From the cell containing the given text, extract its center point as [x, y] coordinate. 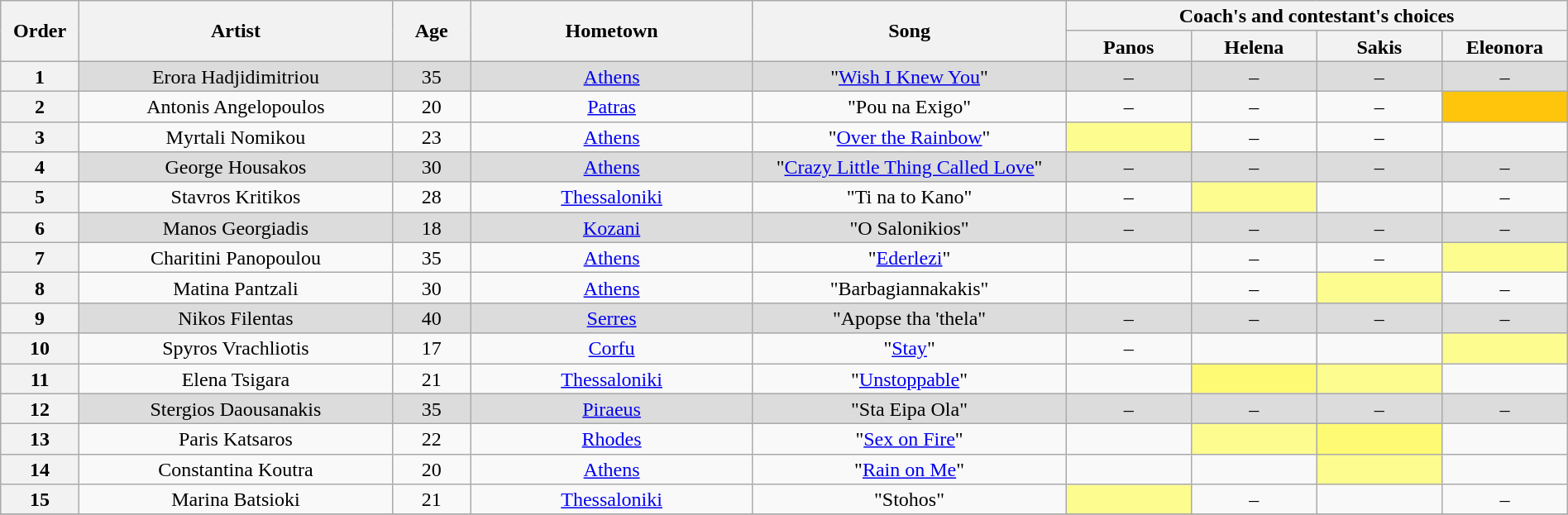
1 [40, 76]
"Ederlezi" [910, 258]
Panos [1129, 46]
Manos Georgiadis [235, 228]
Helena [1255, 46]
22 [432, 440]
18 [432, 228]
Corfu [612, 349]
"Sta Eipa Ola" [910, 408]
Hometown [612, 31]
40 [432, 317]
Serres [612, 317]
12 [40, 408]
Constantina Koutra [235, 470]
"Rain on Me" [910, 470]
George Housakos [235, 167]
Order [40, 31]
"Stay" [910, 349]
11 [40, 379]
Antonis Angelopoulos [235, 106]
"Over the Rainbow" [910, 137]
Elena Tsigara [235, 379]
8 [40, 288]
Marina Batsioki [235, 499]
17 [432, 349]
10 [40, 349]
"O Salonikios" [910, 228]
Paris Katsaros [235, 440]
Nikos Filentas [235, 317]
"Sex on Fire" [910, 440]
Charitini Panopoulou [235, 258]
"Barbagiannakakis" [910, 288]
"Ti na to Kano" [910, 197]
Rhodes [612, 440]
Myrtali Nomikou [235, 137]
3 [40, 137]
Sakis [1379, 46]
"Stohos" [910, 499]
Stavros Kritikos [235, 197]
7 [40, 258]
23 [432, 137]
Coach's and contestant's choices [1317, 17]
15 [40, 499]
"Unstoppable" [910, 379]
13 [40, 440]
Song [910, 31]
Patras [612, 106]
"Apopse tha 'thela" [910, 317]
Erora Hadjidimitriou [235, 76]
28 [432, 197]
Artist [235, 31]
Age [432, 31]
"Pou na Exigo" [910, 106]
Kozani [612, 228]
4 [40, 167]
14 [40, 470]
9 [40, 317]
5 [40, 197]
Spyros Vrachliotis [235, 349]
2 [40, 106]
Eleonora [1505, 46]
"Crazy Little Thing Called Love" [910, 167]
Stergios Daousanakis [235, 408]
6 [40, 228]
Piraeus [612, 408]
"Wish I Knew You" [910, 76]
Matina Pantzali [235, 288]
